Detect which cell encompasses the target text, then output its [x, y] center coordinate. 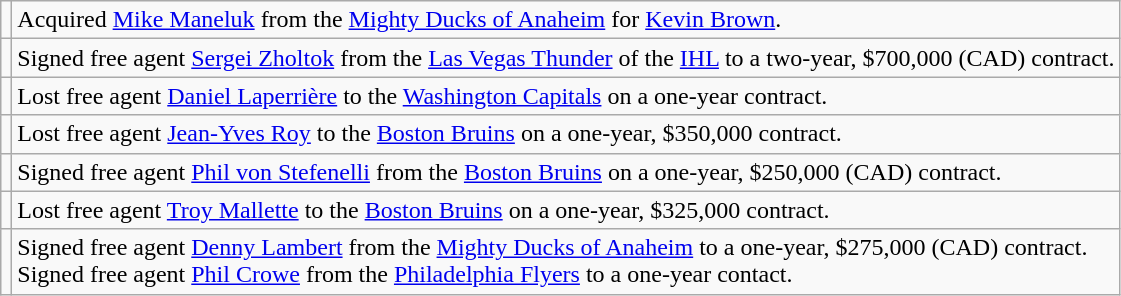
Lost free agent Jean-Yves Roy to the Boston Bruins on a one-year, $350,000 contract. [566, 134]
Acquired Mike Maneluk from the Mighty Ducks of Anaheim for Kevin Brown. [566, 20]
Lost free agent Daniel Laperrière to the Washington Capitals on a one-year contract. [566, 96]
Signed free agent Phil von Stefenelli from the Boston Bruins on a one-year, $250,000 (CAD) contract. [566, 172]
Lost free agent Troy Mallette to the Boston Bruins on a one-year, $325,000 contract. [566, 210]
Signed free agent Sergei Zholtok from the Las Vegas Thunder of the IHL to a two-year, $700,000 (CAD) contract. [566, 58]
